Search for the cell housing the specified text and yield its (X, Y) center coordinate. 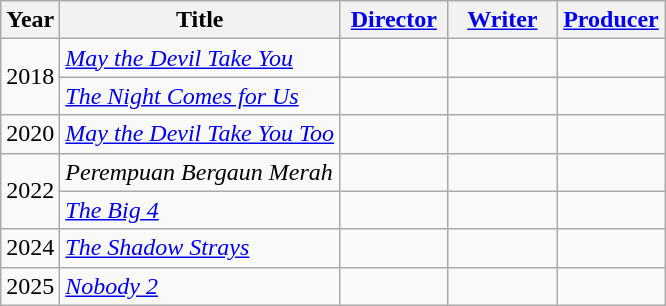
Writer (502, 20)
2020 (30, 134)
Producer (612, 20)
Year (30, 20)
The Night Comes for Us (200, 96)
Director (394, 20)
May the Devil Take You Too (200, 134)
The Big 4 (200, 210)
2018 (30, 77)
2022 (30, 191)
2024 (30, 248)
Title (200, 20)
Perempuan Bergaun Merah (200, 172)
The Shadow Strays (200, 248)
May the Devil Take You (200, 58)
2025 (30, 286)
Nobody 2 (200, 286)
